Provide the (X, Y) coordinate of the cell's center where the given text is located.  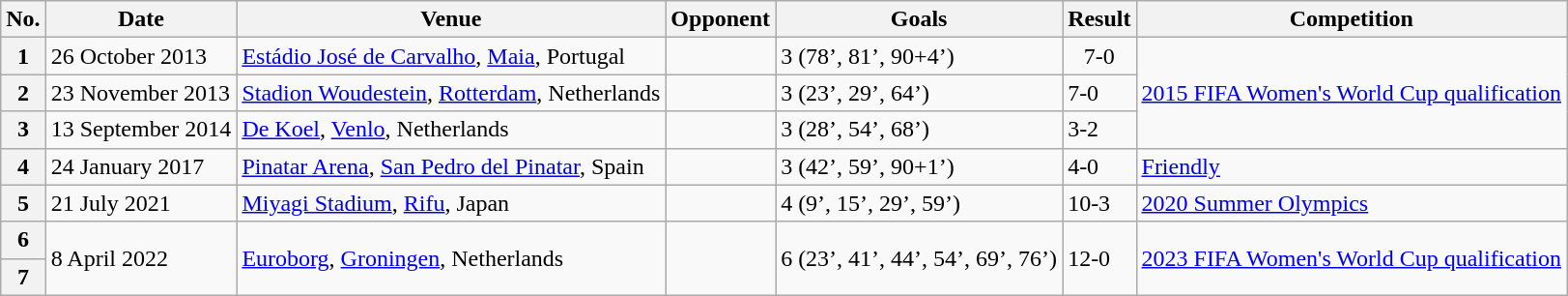
2 (23, 93)
26 October 2013 (141, 56)
Pinatar Arena, San Pedro del Pinatar, Spain (451, 166)
4 (23, 166)
3 (78’, 81’, 90+4’) (920, 56)
3 (28’, 54’, 68’) (920, 130)
De Koel, Venlo, Netherlands (451, 130)
Stadion Woudestein, Rotterdam, Netherlands (451, 93)
Date (141, 19)
3 (23’, 29’, 64’) (920, 93)
1 (23, 56)
4-0 (1099, 166)
Euroborg, Groningen, Netherlands (451, 258)
2015 FIFA Women's World Cup qualification (1352, 93)
No. (23, 19)
13 September 2014 (141, 130)
Competition (1352, 19)
2023 FIFA Women's World Cup qualification (1352, 258)
23 November 2013 (141, 93)
Miyagi Stadium, Rifu, Japan (451, 203)
21 July 2021 (141, 203)
3 (42’, 59’, 90+1’) (920, 166)
Opponent (721, 19)
12-0 (1099, 258)
6 (23, 240)
4 (9’, 15’, 29’, 59’) (920, 203)
5 (23, 203)
24 January 2017 (141, 166)
8 April 2022 (141, 258)
Goals (920, 19)
Friendly (1352, 166)
3 (23, 130)
Estádio José de Carvalho, Maia, Portugal (451, 56)
Result (1099, 19)
3-2 (1099, 130)
7 (23, 277)
2020 Summer Olympics (1352, 203)
Venue (451, 19)
6 (23’, 41’, 44’, 54’, 69’, 76’) (920, 258)
10-3 (1099, 203)
